From the cell containing the given text, extract its center point as (X, Y) coordinate. 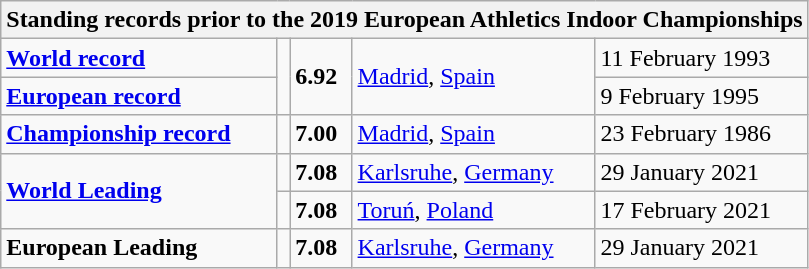
European Leading (139, 248)
World Leading (139, 191)
6.92 (321, 77)
Standing records prior to the 2019 European Athletics Indoor Championships (404, 20)
23 February 1986 (702, 134)
11 February 1993 (702, 58)
Toruń, Poland (474, 210)
Championship record (139, 134)
European record (139, 96)
9 February 1995 (702, 96)
7.00 (321, 134)
17 February 2021 (702, 210)
World record (139, 58)
